Extract the (x, y) coordinate from the center of the cell holding the provided text.  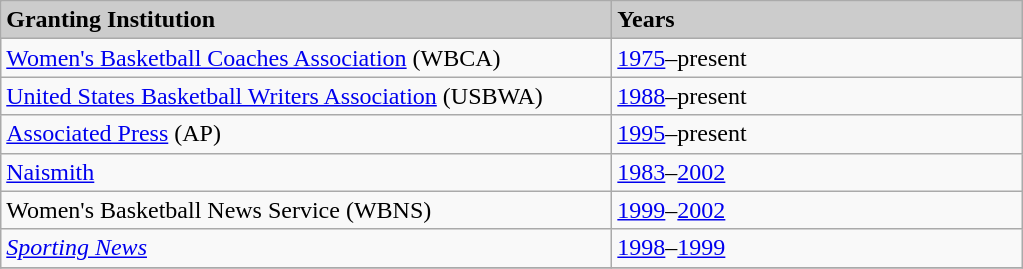
Women's Basketball Coaches Association (WBCA) (306, 58)
1998–1999 (818, 248)
Associated Press (AP) (306, 134)
Women's Basketball News Service (WBNS) (306, 210)
1988–present (818, 96)
Sporting News (306, 248)
Naismith (306, 172)
Years (818, 20)
1975–present (818, 58)
1983–2002 (818, 172)
United States Basketball Writers Association (USBWA) (306, 96)
Granting Institution (306, 20)
1995–present (818, 134)
1999–2002 (818, 210)
